For the text-containing cell, return its midpoint in [X, Y] coordinate format. 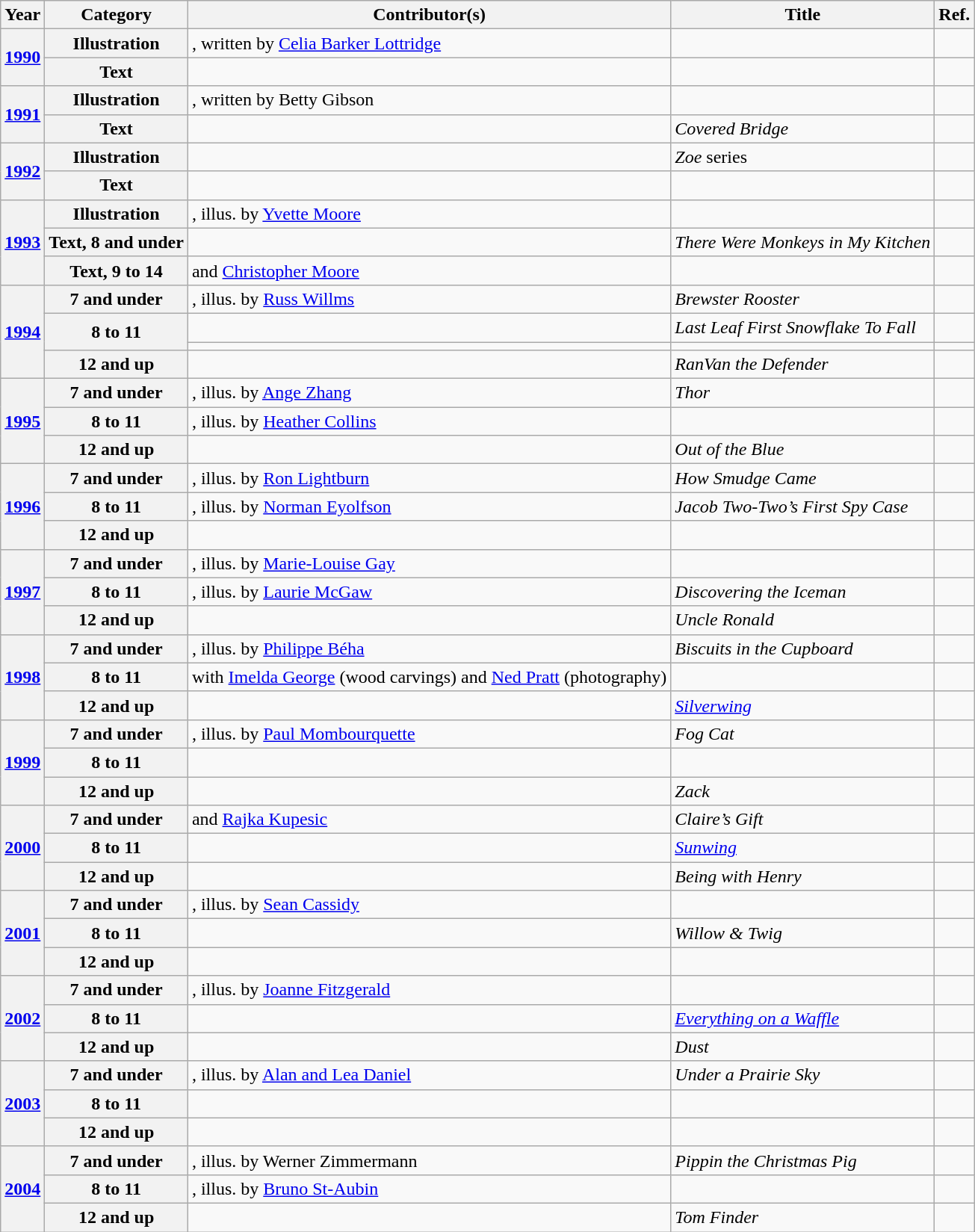
, written by Betty Gibson [429, 100]
, illus. by Philippe Béha [429, 648]
Under a Prairie Sky [802, 1075]
Biscuits in the Cupboard [802, 648]
Year [22, 15]
Out of the Blue [802, 450]
Silverwing [802, 705]
1996 [22, 507]
, illus. by Ron Lightburn [429, 478]
Brewster Rooster [802, 299]
, illus. by Bruno St-Aubin [429, 1189]
Category [117, 15]
1993 [22, 242]
Tom Finder [802, 1217]
2000 [22, 848]
, illus. by Sean Cassidy [429, 905]
Uncle Ronald [802, 620]
How Smudge Came [802, 478]
and Christopher Moore [429, 270]
Jacob Two-Two’s First Spy Case [802, 507]
Sunwing [802, 848]
Willow & Twig [802, 933]
, illus. by Laurie McGaw [429, 592]
Text, 8 and under [117, 242]
Dust [802, 1047]
, illus. by Russ Willms [429, 299]
, illus. by Yvette Moore [429, 214]
1997 [22, 592]
1991 [22, 114]
, illus. by Norman Eyolfson [429, 507]
Claire’s Gift [802, 820]
Contributor(s) [429, 15]
, illus. by Paul Mombourquette [429, 734]
2004 [22, 1189]
2001 [22, 933]
, illus. by Marie-Louise Gay [429, 563]
Ref. [955, 15]
and Rajka Kupesic [429, 820]
, illus. by Heather Collins [429, 421]
Being with Henry [802, 876]
, written by Celia Barker Lottridge [429, 43]
1995 [22, 421]
Pippin the Christmas Pig [802, 1160]
Discovering the Iceman [802, 592]
Zoe series [802, 157]
Zack [802, 791]
1999 [22, 762]
Everything on a Waffle [802, 1018]
Covered Bridge [802, 129]
Text, 9 to 14 [117, 270]
There Were Monkeys in My Kitchen [802, 242]
with Imelda George (wood carvings) and Ned Pratt (photography) [429, 677]
Last Leaf First Snowflake To Fall [802, 327]
Title [802, 15]
Thor [802, 393]
, illus. by Ange Zhang [429, 393]
, illus. by Alan and Lea Daniel [429, 1075]
, illus. by Joanne Fitzgerald [429, 990]
1994 [22, 332]
1990 [22, 58]
2003 [22, 1103]
1998 [22, 677]
1992 [22, 171]
RanVan the Defender [802, 365]
, illus. by Werner Zimmermann [429, 1160]
Fog Cat [802, 734]
2002 [22, 1018]
